Identify which cell holds the provided text, then report its (x, y) central coordinate. 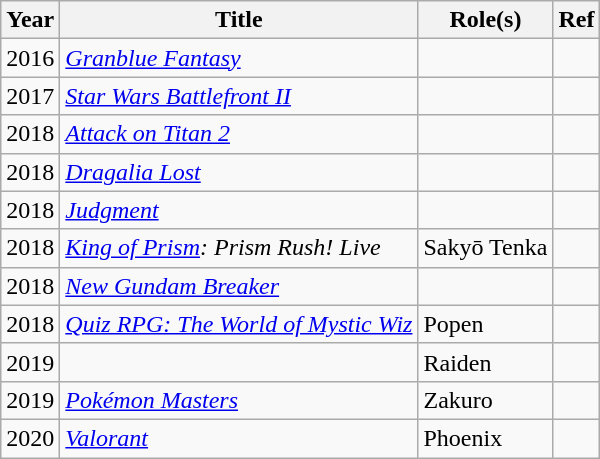
New Gundam Breaker (239, 286)
Phoenix (486, 438)
Popen (486, 324)
Star Wars Battlefront II (239, 96)
Raiden (486, 362)
Dragalia Lost (239, 172)
Judgment (239, 210)
Role(s) (486, 20)
2016 (30, 58)
Valorant (239, 438)
Ref (576, 20)
Granblue Fantasy (239, 58)
2017 (30, 96)
Year (30, 20)
Pokémon Masters (239, 400)
Title (239, 20)
King of Prism: Prism Rush! Live (239, 248)
Attack on Titan 2 (239, 134)
Sakyō Tenka (486, 248)
2020 (30, 438)
Quiz RPG: The World of Mystic Wiz (239, 324)
Zakuro (486, 400)
